Output the (x, y) coordinate of the center of the cell containing the given text.  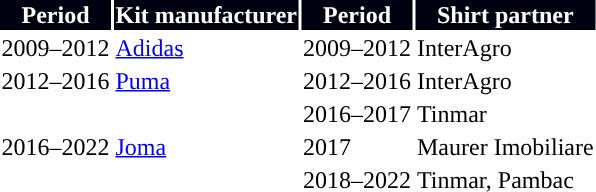
2017 (358, 147)
Adidas (206, 48)
Maurer Imobiliare (506, 147)
Puma (206, 81)
Kit manufacturer (206, 15)
Shirt partner (506, 15)
2016–2017 (358, 114)
Tinmar (506, 114)
